Locate the cell with the specified text and output its [X, Y] center coordinate. 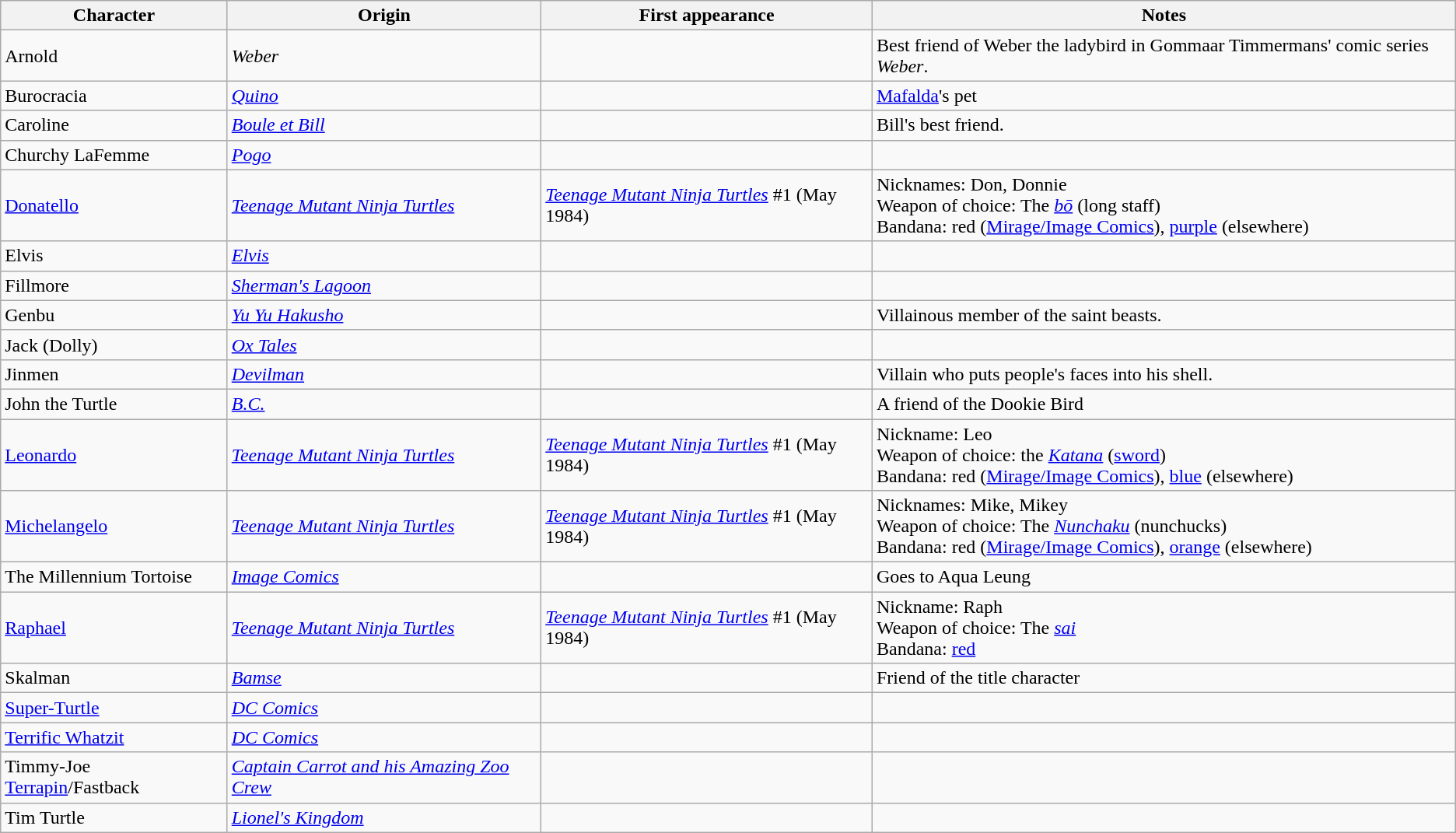
Jinmen [114, 374]
Goes to Aqua Leung [1164, 577]
Lionel's Kingdom [384, 817]
Michelangelo [114, 527]
Best friend of Weber the ladybird in Gommaar Timmermans' comic series Weber. [1164, 56]
Churchy LaFemme [114, 155]
Villain who puts people's faces into his shell. [1164, 374]
Bill's best friend. [1164, 125]
Boule et Bill [384, 125]
Caroline [114, 125]
Nickname: RaphWeapon of choice: The saiBandana: red [1164, 628]
Timmy-Joe Terrapin/Fastback [114, 778]
Jack (Dolly) [114, 345]
Pogo [384, 155]
Terrific Whatzit [114, 737]
Fillmore [114, 285]
Arnold [114, 56]
Image Comics [384, 577]
Burocracia [114, 96]
Raphael [114, 628]
Donatello [114, 205]
Captain Carrot and his Amazing Zoo Crew [384, 778]
Super-Turtle [114, 708]
Ox Tales [384, 345]
B.C. [384, 404]
Leonardo [114, 454]
Nicknames: Mike, MikeyWeapon of choice: The Nunchaku (nunchucks)Bandana: red (Mirage/Image Comics), orange (elsewhere) [1164, 527]
Villainous member of the saint beasts. [1164, 315]
Character [114, 16]
Quino [384, 96]
Origin [384, 16]
Weber [384, 56]
Nicknames: Don, DonnieWeapon of choice: The bō (long staff)Bandana: red (Mirage/Image Comics), purple (elsewhere) [1164, 205]
A friend of the Dookie Bird [1164, 404]
Yu Yu Hakusho [384, 315]
The Millennium Tortoise [114, 577]
Bamse [384, 678]
Tim Turtle [114, 817]
Notes [1164, 16]
Nickname: LeoWeapon of choice: the Katana (sword)Bandana: red (Mirage/Image Comics), blue (elsewhere) [1164, 454]
Friend of the title character [1164, 678]
First appearance [707, 16]
Genbu [114, 315]
Mafalda's pet [1164, 96]
Devilman [384, 374]
John the Turtle [114, 404]
Skalman [114, 678]
Sherman's Lagoon [384, 285]
